Capture the cell that displays the provided text and extract its (X, Y) central coordinate. 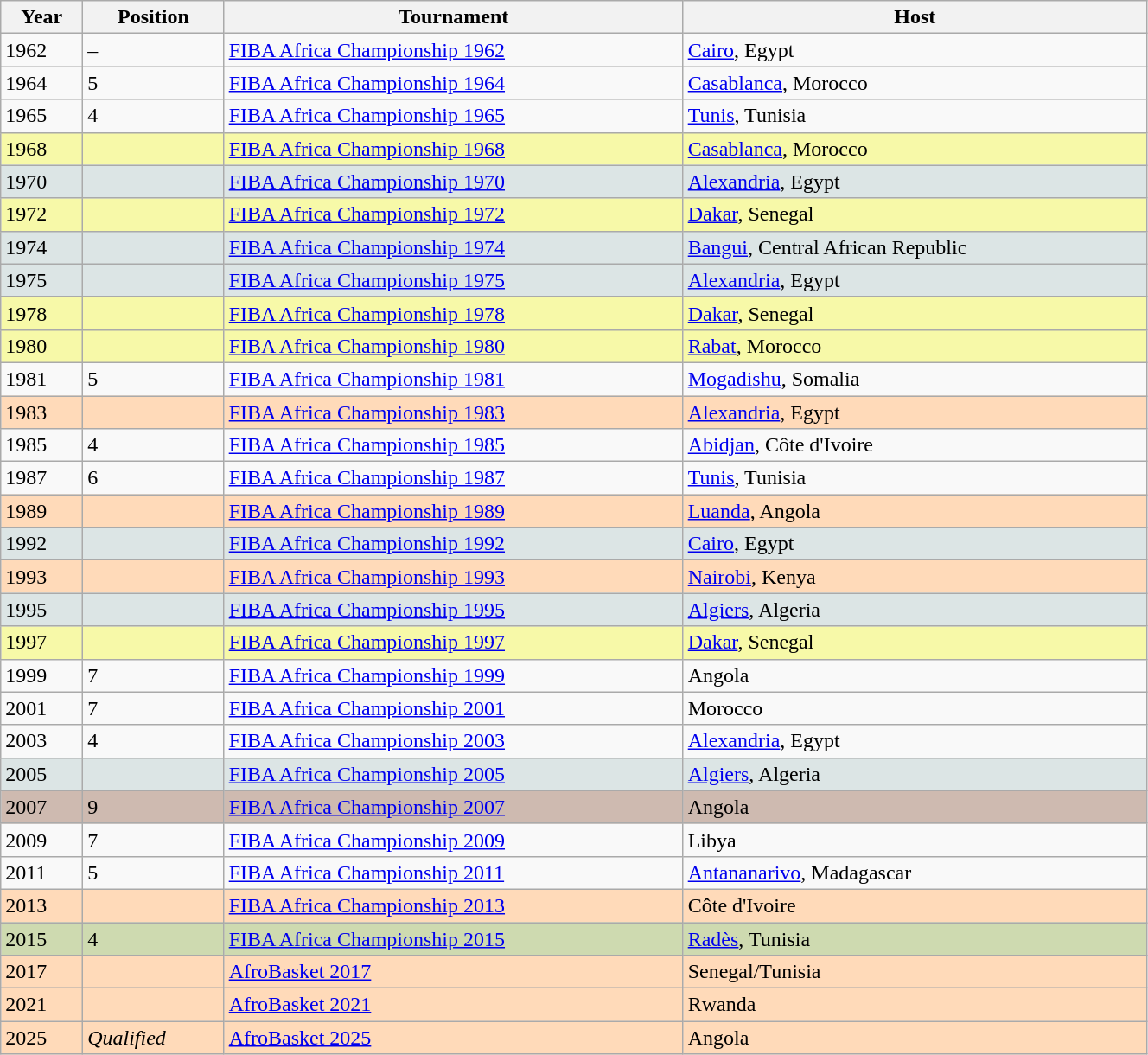
Position (154, 17)
FIBA Africa Championship 1997 (453, 643)
2017 (41, 972)
Senegal/Tunisia (915, 972)
FIBA Africa Championship 1992 (453, 544)
FIBA Africa Championship 1978 (453, 313)
2003 (41, 741)
FIBA Africa Championship 2015 (453, 938)
FIBA Africa Championship 1968 (453, 149)
2005 (41, 774)
2025 (41, 1038)
1989 (41, 511)
FIBA Africa Championship 1972 (453, 214)
FIBA Africa Championship 1974 (453, 247)
Nairobi, Kenya (915, 577)
Morocco (915, 708)
AfroBasket 2021 (453, 1005)
1995 (41, 610)
FIBA Africa Championship 1983 (453, 412)
1970 (41, 182)
1972 (41, 214)
6 (154, 478)
FIBA Africa Championship 1985 (453, 445)
Côte d'Ivoire (915, 905)
Host (915, 17)
1962 (41, 50)
FIBA Africa Championship 1995 (453, 610)
FIBA Africa Championship 2011 (453, 873)
– (154, 50)
2021 (41, 1005)
FIBA Africa Championship 1987 (453, 478)
FIBA Africa Championship 1989 (453, 511)
1980 (41, 346)
1981 (41, 379)
FIBA Africa Championship 1981 (453, 379)
1999 (41, 675)
Libya (915, 840)
2015 (41, 938)
1968 (41, 149)
FIBA Africa Championship 1962 (453, 50)
Rabat, Morocco (915, 346)
1992 (41, 544)
FIBA Africa Championship 2001 (453, 708)
FIBA Africa Championship 1964 (453, 83)
2011 (41, 873)
FIBA Africa Championship 2003 (453, 741)
Abidjan, Côte d'Ivoire (915, 445)
AfroBasket 2017 (453, 972)
Year (41, 17)
FIBA Africa Championship 2009 (453, 840)
2007 (41, 807)
FIBA Africa Championship 2007 (453, 807)
9 (154, 807)
1985 (41, 445)
Radès, Tunisia (915, 938)
1997 (41, 643)
AfroBasket 2025 (453, 1038)
Antananarivo, Madagascar (915, 873)
1987 (41, 478)
1964 (41, 83)
Rwanda (915, 1005)
1993 (41, 577)
FIBA Africa Championship 1965 (453, 116)
Luanda, Angola (915, 511)
1978 (41, 313)
1965 (41, 116)
Qualified (154, 1038)
FIBA Africa Championship 1970 (453, 182)
Tournament (453, 17)
FIBA Africa Championship 1993 (453, 577)
Mogadishu, Somalia (915, 379)
FIBA Africa Championship 1975 (453, 280)
1983 (41, 412)
FIBA Africa Championship 2005 (453, 774)
2009 (41, 840)
Bangui, Central African Republic (915, 247)
1974 (41, 247)
1975 (41, 280)
FIBA Africa Championship 1980 (453, 346)
2001 (41, 708)
FIBA Africa Championship 2013 (453, 905)
2013 (41, 905)
FIBA Africa Championship 1999 (453, 675)
